Output the [x, y] coordinate of the center of the cell containing the given text.  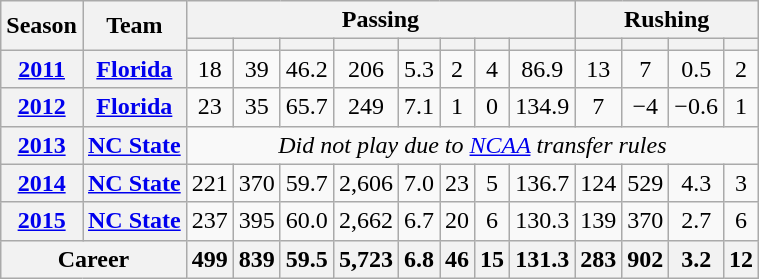
131.3 [542, 259]
Season [42, 26]
2014 [42, 183]
130.3 [542, 221]
59.7 [306, 183]
59.5 [306, 259]
2,606 [366, 183]
3 [740, 183]
5,723 [366, 259]
902 [646, 259]
136.7 [542, 183]
6.7 [418, 221]
Career [94, 259]
4.3 [696, 183]
−0.6 [696, 107]
35 [256, 107]
124 [598, 183]
7.1 [418, 107]
499 [210, 259]
529 [646, 183]
2011 [42, 69]
86.9 [542, 69]
0.5 [696, 69]
6.8 [418, 259]
0 [492, 107]
3.2 [696, 259]
221 [210, 183]
−4 [646, 107]
206 [366, 69]
12 [740, 259]
Rushing [667, 20]
237 [210, 221]
5.3 [418, 69]
20 [458, 221]
60.0 [306, 221]
2,662 [366, 221]
395 [256, 221]
Team [134, 26]
18 [210, 69]
5 [492, 183]
Did not play due to NCAA transfer rules [472, 145]
839 [256, 259]
134.9 [542, 107]
283 [598, 259]
39 [256, 69]
2015 [42, 221]
249 [366, 107]
2012 [42, 107]
Passing [380, 20]
13 [598, 69]
2013 [42, 145]
65.7 [306, 107]
4 [492, 69]
139 [598, 221]
46 [458, 259]
2.7 [696, 221]
7.0 [418, 183]
46.2 [306, 69]
15 [492, 259]
